Detect which cell encompasses the target text, then output its [x, y] center coordinate. 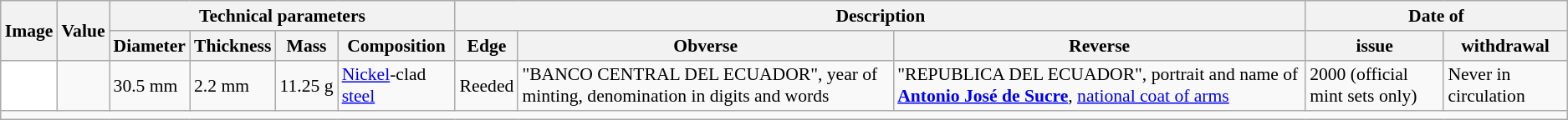
Reverse [1099, 46]
30.5 mm [150, 85]
Thickness [232, 46]
Obverse [706, 46]
Image [29, 30]
Mass [306, 46]
2000 (official mint sets only) [1375, 85]
Composition [396, 46]
withdrawal [1505, 46]
Reeded [487, 85]
Date of [1437, 16]
Description [880, 16]
Technical parameters [283, 16]
Nickel-clad steel [396, 85]
"REPUBLICA DEL ECUADOR", portrait and name of Antonio José de Sucre, national coat of arms [1099, 85]
11.25 g [306, 85]
issue [1375, 46]
"BANCO CENTRAL DEL ECUADOR", year of minting, denomination in digits and words [706, 85]
Edge [487, 46]
Diameter [150, 46]
2.2 mm [232, 85]
Never in circulation [1505, 85]
Value [83, 30]
